Locate the cell with the specified text and output its (X, Y) center coordinate. 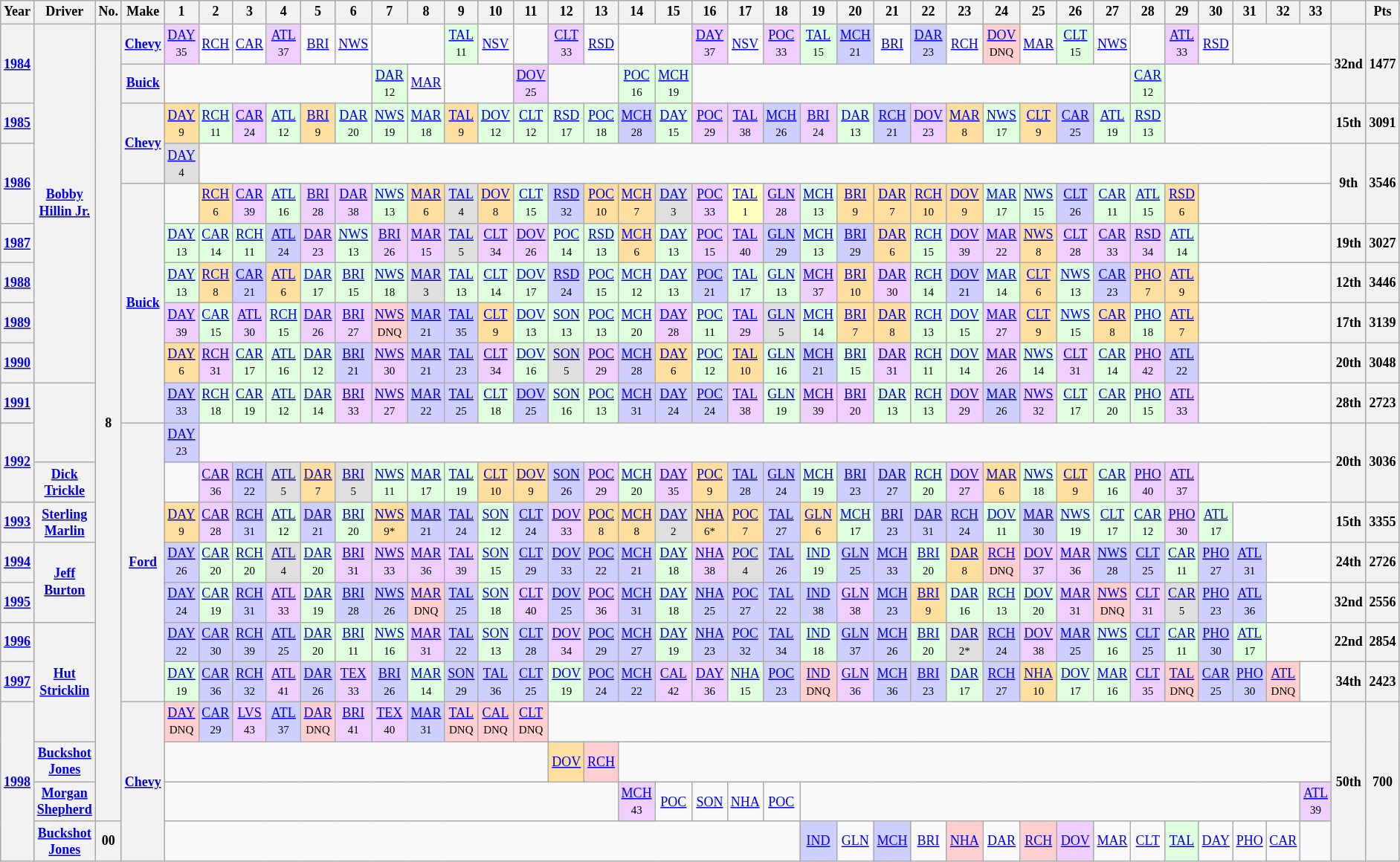
ATL6 (283, 283)
POC7 (745, 522)
MAR8 (964, 123)
ATL19 (1112, 123)
31 (1249, 12)
SON (710, 802)
DAR16 (964, 602)
DOV20 (1039, 602)
DAY (1216, 841)
DOV26 (531, 243)
2723 (1383, 403)
PHO (1249, 841)
TAL13 (461, 283)
TAL4 (461, 204)
CLT24 (531, 522)
10 (496, 12)
1987 (18, 243)
DOV12 (496, 123)
CLT26 (1075, 204)
RSD17 (567, 123)
DAY15 (674, 123)
POC16 (636, 84)
Pts (1383, 12)
2 (216, 12)
NWS26 (390, 602)
PHO18 (1148, 323)
IND (819, 841)
DOV8 (496, 204)
BRI24 (819, 123)
TAL5 (461, 243)
DOV15 (964, 323)
22 (929, 12)
Jeff Burton (64, 583)
16 (710, 12)
TAL1 (745, 204)
5 (318, 12)
DAR38 (354, 204)
ATL36 (1249, 602)
27 (1112, 12)
3036 (1383, 462)
NWS11 (390, 482)
2423 (1383, 682)
TAL23 (461, 363)
ATLDNQ (1283, 682)
6 (354, 12)
3091 (1383, 123)
SON29 (461, 682)
Make (143, 12)
GLN16 (781, 363)
RCH8 (216, 283)
13 (601, 12)
CAR17 (250, 363)
ATL24 (283, 243)
3048 (1383, 363)
TAL26 (781, 563)
CLT (1148, 841)
CLT6 (1039, 283)
DOV13 (531, 323)
ATL31 (1249, 563)
25 (1039, 12)
MCH12 (636, 283)
BRI11 (354, 642)
TAL17 (745, 283)
GLN (855, 841)
RSD34 (1148, 243)
POC14 (567, 243)
LVS43 (250, 722)
NHA38 (710, 563)
DAYDNQ (181, 722)
RCH21 (892, 123)
Morgan Shepherd (64, 802)
TAL (1182, 841)
3027 (1383, 243)
RSD24 (567, 283)
3546 (1383, 183)
GLN36 (855, 682)
DARDNQ (318, 722)
NHA10 (1039, 682)
RCH32 (250, 682)
Bobby Hillin Jr. (64, 204)
GLN28 (781, 204)
CAR16 (1112, 482)
17 (745, 12)
DAY4 (181, 163)
MAR27 (1001, 323)
BRI5 (354, 482)
MCH6 (636, 243)
DOV23 (929, 123)
22nd (1349, 642)
POC4 (745, 563)
MCH22 (636, 682)
MCH36 (892, 682)
19 (819, 12)
MAR15 (426, 243)
1985 (18, 123)
1477 (1383, 64)
28 (1148, 12)
9 (461, 12)
ATL41 (283, 682)
CLT14 (496, 283)
ATL15 (1148, 204)
DAR2* (964, 642)
CAR15 (216, 323)
MCH39 (819, 403)
GLN25 (855, 563)
GLN29 (781, 243)
GLN5 (781, 323)
SON26 (567, 482)
IND18 (819, 642)
1997 (18, 682)
POC10 (601, 204)
MARDNQ (426, 602)
26 (1075, 12)
IND19 (819, 563)
NHA6* (710, 522)
DAR30 (892, 283)
BRI29 (855, 243)
12th (1349, 283)
GLN6 (819, 522)
DOV37 (1039, 563)
1 (181, 12)
PHO40 (1148, 482)
2854 (1383, 642)
MCH7 (636, 204)
24 (1001, 12)
DOV34 (567, 642)
SON18 (496, 602)
NWS27 (390, 403)
DAY3 (674, 204)
700 (1383, 782)
ATL9 (1182, 283)
NWS28 (1112, 563)
MCH (892, 841)
MAR16 (1112, 682)
MCH33 (892, 563)
DOV16 (531, 363)
TAL28 (745, 482)
No. (109, 12)
TAL29 (745, 323)
DAY23 (181, 443)
CAR33 (1112, 243)
BRI31 (354, 563)
1988 (18, 283)
TEX33 (354, 682)
NWS9* (390, 522)
CAR30 (216, 642)
DAR6 (892, 243)
NWS32 (1039, 403)
CAL42 (674, 682)
MAR3 (426, 283)
TAL40 (745, 243)
TAL10 (745, 363)
RSD6 (1182, 204)
00 (109, 841)
ATL25 (283, 642)
30 (1216, 12)
DOV21 (964, 283)
TAL36 (496, 682)
32 (1283, 12)
RCH10 (929, 204)
CLT18 (496, 403)
POC12 (710, 363)
MCH17 (855, 522)
NHA15 (745, 682)
DOV38 (1039, 642)
RSD32 (567, 204)
DAR14 (318, 403)
SON16 (567, 403)
24th (1349, 563)
1995 (18, 602)
NWS14 (1039, 363)
12 (567, 12)
ATL22 (1182, 363)
ATL4 (283, 563)
11 (531, 12)
DOV39 (964, 243)
POC22 (601, 563)
DAR19 (318, 602)
DAY37 (710, 44)
TAL11 (461, 44)
CALDNQ (496, 722)
POC18 (601, 123)
MCH8 (636, 522)
34th (1349, 682)
TAL39 (461, 563)
NHA23 (710, 642)
MCH43 (636, 802)
1998 (18, 782)
PHO7 (1148, 283)
DAY22 (181, 642)
14 (636, 12)
GLN38 (855, 602)
TAL19 (461, 482)
DAY26 (181, 563)
19th (1349, 243)
3355 (1383, 522)
SON12 (496, 522)
TAL9 (461, 123)
1984 (18, 64)
BRI10 (855, 283)
TAL27 (781, 522)
GLN37 (855, 642)
DOV19 (567, 682)
RCHDNQ (1001, 563)
Driver (64, 12)
PHO27 (1216, 563)
RCH14 (929, 283)
1989 (18, 323)
MCH14 (819, 323)
ATL39 (1316, 802)
Dick Trickle (64, 482)
RCH6 (216, 204)
TAL15 (819, 44)
CLT33 (567, 44)
1994 (18, 563)
MAR30 (1039, 522)
SON5 (567, 363)
NHA25 (710, 602)
PHO23 (1216, 602)
MCH37 (819, 283)
BRI27 (354, 323)
CLT35 (1148, 682)
RCH22 (250, 482)
BRI21 (354, 363)
MCH23 (892, 602)
GLN24 (781, 482)
DOVDNQ (1001, 44)
RCH39 (250, 642)
18 (781, 12)
3139 (1383, 323)
ATL7 (1182, 323)
BRI7 (855, 323)
1986 (18, 183)
DAR (1001, 841)
DAR27 (892, 482)
BRI33 (354, 403)
INDDNQ (819, 682)
POC32 (745, 642)
DOV11 (1001, 522)
POC11 (710, 323)
50th (1349, 782)
17th (1349, 323)
CAR21 (250, 283)
POC9 (710, 482)
POC27 (745, 602)
RCH18 (216, 403)
1992 (18, 462)
20 (855, 12)
23 (964, 12)
2556 (1383, 602)
SON15 (496, 563)
15 (674, 12)
DOV14 (964, 363)
BRI41 (354, 722)
DAY36 (710, 682)
9th (1349, 183)
CLTDNQ (531, 722)
28th (1349, 403)
POC36 (601, 602)
29 (1182, 12)
DOV27 (964, 482)
CAR24 (250, 123)
CLT29 (531, 563)
RCH27 (1001, 682)
1990 (18, 363)
POC8 (601, 522)
CAR29 (216, 722)
PHO15 (1148, 403)
ATL30 (250, 323)
33 (1316, 12)
CAR39 (250, 204)
Hut Stricklin (64, 682)
PHO42 (1148, 363)
TAL34 (781, 642)
TAL35 (461, 323)
GLN13 (781, 283)
CAR8 (1112, 323)
MCH27 (636, 642)
CAR5 (1182, 602)
GLN19 (781, 403)
21 (892, 12)
CAR23 (1112, 283)
4 (283, 12)
MAR25 (1075, 642)
DOV29 (964, 403)
1996 (18, 642)
NWS8 (1039, 243)
DAR21 (318, 522)
POC21 (710, 283)
1993 (18, 522)
MAR18 (426, 123)
TEX40 (390, 722)
CAR28 (216, 522)
ATL14 (1182, 243)
NWS33 (390, 563)
7 (390, 12)
CLT12 (531, 123)
3446 (1383, 283)
1991 (18, 403)
Ford (143, 563)
NWS30 (390, 363)
Sterling Marlin (64, 522)
3 (250, 12)
2726 (1383, 563)
DAY28 (674, 323)
NWS17 (1001, 123)
TAL24 (461, 522)
CLT10 (496, 482)
Year (18, 12)
CLT40 (531, 602)
DAY39 (181, 323)
ATL5 (283, 482)
DAY2 (674, 522)
DAY33 (181, 403)
POC23 (781, 682)
IND38 (819, 602)
